Return the [x, y] coordinate for the center point of the cell that contains the specified text.  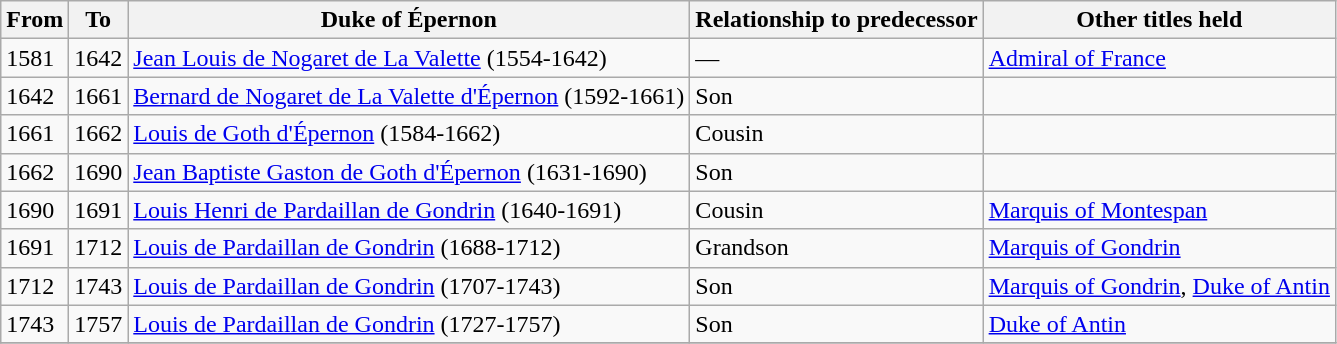
Louis de Goth d'Épernon (1584-1662) [409, 134]
Louis de Pardaillan de Gondrin (1688-1712) [409, 248]
Duke of Épernon [409, 20]
Duke of Antin [1159, 324]
Relationship to predecessor [836, 20]
1757 [98, 324]
1581 [35, 58]
Marquis of Gondrin, Duke of Antin [1159, 286]
Jean Baptiste Gaston de Goth d'Épernon (1631-1690) [409, 172]
Admiral of France [1159, 58]
Bernard de Nogaret de La Valette d'Épernon (1592-1661) [409, 96]
Louis Henri de Pardaillan de Gondrin (1640-1691) [409, 210]
Louis de Pardaillan de Gondrin (1727-1757) [409, 324]
Jean Louis de Nogaret de La Valette (1554-1642) [409, 58]
Marquis of Montespan [1159, 210]
Marquis of Gondrin [1159, 248]
— [836, 58]
To [98, 20]
From [35, 20]
Louis de Pardaillan de Gondrin (1707-1743) [409, 286]
Other titles held [1159, 20]
Grandson [836, 248]
